Capture the cell that displays the provided text and extract its (x, y) central coordinate. 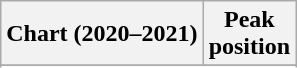
Chart (2020–2021) (102, 34)
Peakposition (249, 34)
